Locate the cell with the specified text and output its [X, Y] center coordinate. 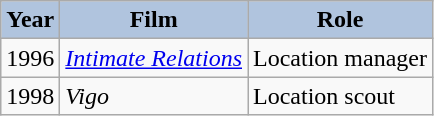
Film [154, 20]
Role [340, 20]
Location scout [340, 96]
Vigo [154, 96]
Intimate Relations [154, 58]
1998 [30, 96]
1996 [30, 58]
Year [30, 20]
Location manager [340, 58]
